Search for the cell housing the specified text and yield its (x, y) center coordinate. 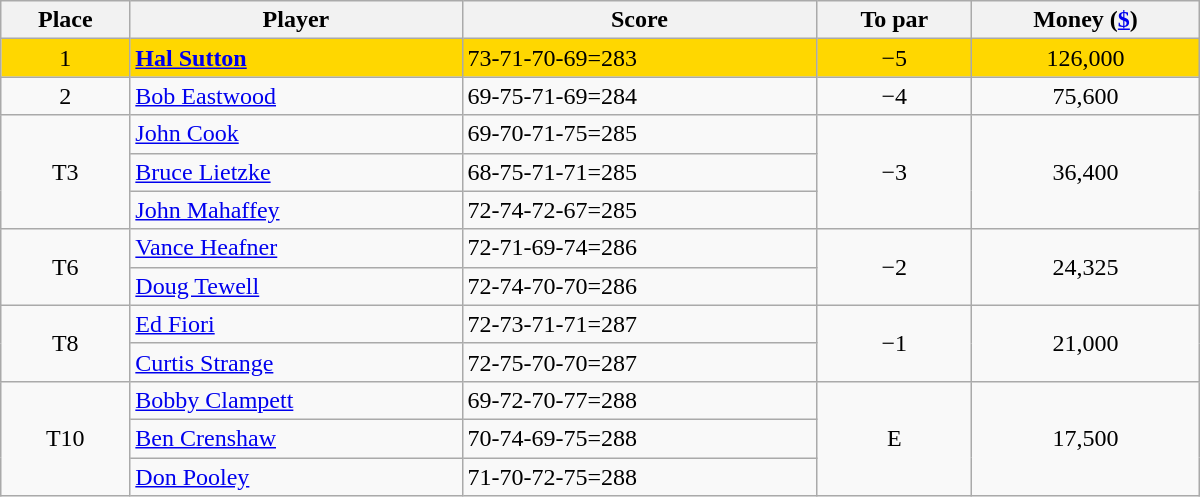
71-70-72-75=288 (640, 477)
Bob Eastwood (296, 96)
24,325 (1086, 267)
75,600 (1086, 96)
36,400 (1086, 172)
T8 (66, 343)
−3 (894, 172)
John Cook (296, 134)
−1 (894, 343)
−2 (894, 267)
To par (894, 20)
Ed Fiori (296, 324)
Bobby Clampett (296, 400)
Hal Sutton (296, 58)
73-71-70-69=283 (640, 58)
72-75-70-70=287 (640, 362)
72-73-71-71=287 (640, 324)
1 (66, 58)
72-71-69-74=286 (640, 248)
Ben Crenshaw (296, 438)
Doug Tewell (296, 286)
Place (66, 20)
17,500 (1086, 438)
Bruce Lietzke (296, 172)
21,000 (1086, 343)
Don Pooley (296, 477)
70-74-69-75=288 (640, 438)
Score (640, 20)
69-72-70-77=288 (640, 400)
72-74-72-67=285 (640, 210)
−5 (894, 58)
68-75-71-71=285 (640, 172)
John Mahaffey (296, 210)
Player (296, 20)
T6 (66, 267)
E (894, 438)
72-74-70-70=286 (640, 286)
−4 (894, 96)
Vance Heafner (296, 248)
Curtis Strange (296, 362)
Money ($) (1086, 20)
126,000 (1086, 58)
69-70-71-75=285 (640, 134)
2 (66, 96)
T10 (66, 438)
69-75-71-69=284 (640, 96)
T3 (66, 172)
